Output the (x, y) coordinate of the center of the cell containing the given text.  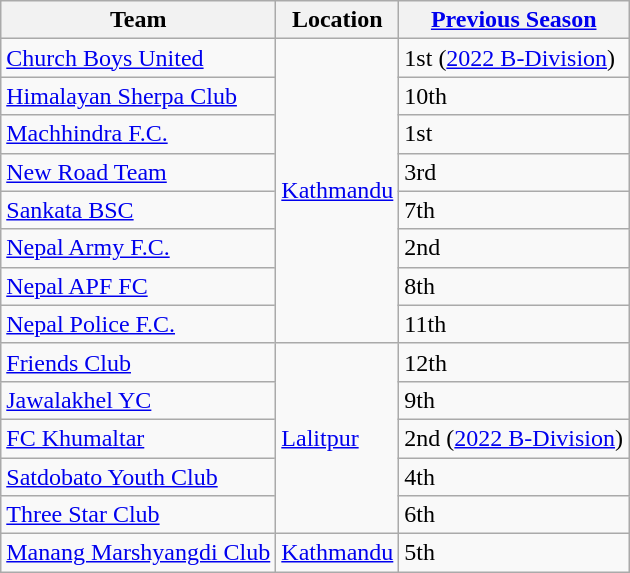
Himalayan Sherpa Club (138, 96)
1st (2022 B-Division) (514, 58)
Satdobato Youth Club (138, 477)
Lalitpur (338, 438)
Manang Marshyangdi Club (138, 553)
12th (514, 362)
Location (338, 20)
New Road Team (138, 172)
Previous Season (514, 20)
Three Star Club (138, 515)
3rd (514, 172)
5th (514, 553)
Nepal Police F.C. (138, 324)
Sankata BSC (138, 210)
Nepal APF FC (138, 286)
1st (514, 134)
Machhindra F.C. (138, 134)
4th (514, 477)
2nd (2022 B-Division) (514, 438)
Church Boys United (138, 58)
FC Khumaltar (138, 438)
7th (514, 210)
2nd (514, 248)
Team (138, 20)
Jawalakhel YC (138, 400)
Nepal Army F.C. (138, 248)
9th (514, 400)
11th (514, 324)
6th (514, 515)
Friends Club (138, 362)
10th (514, 96)
8th (514, 286)
